From the cell containing the given text, extract its center point as (X, Y) coordinate. 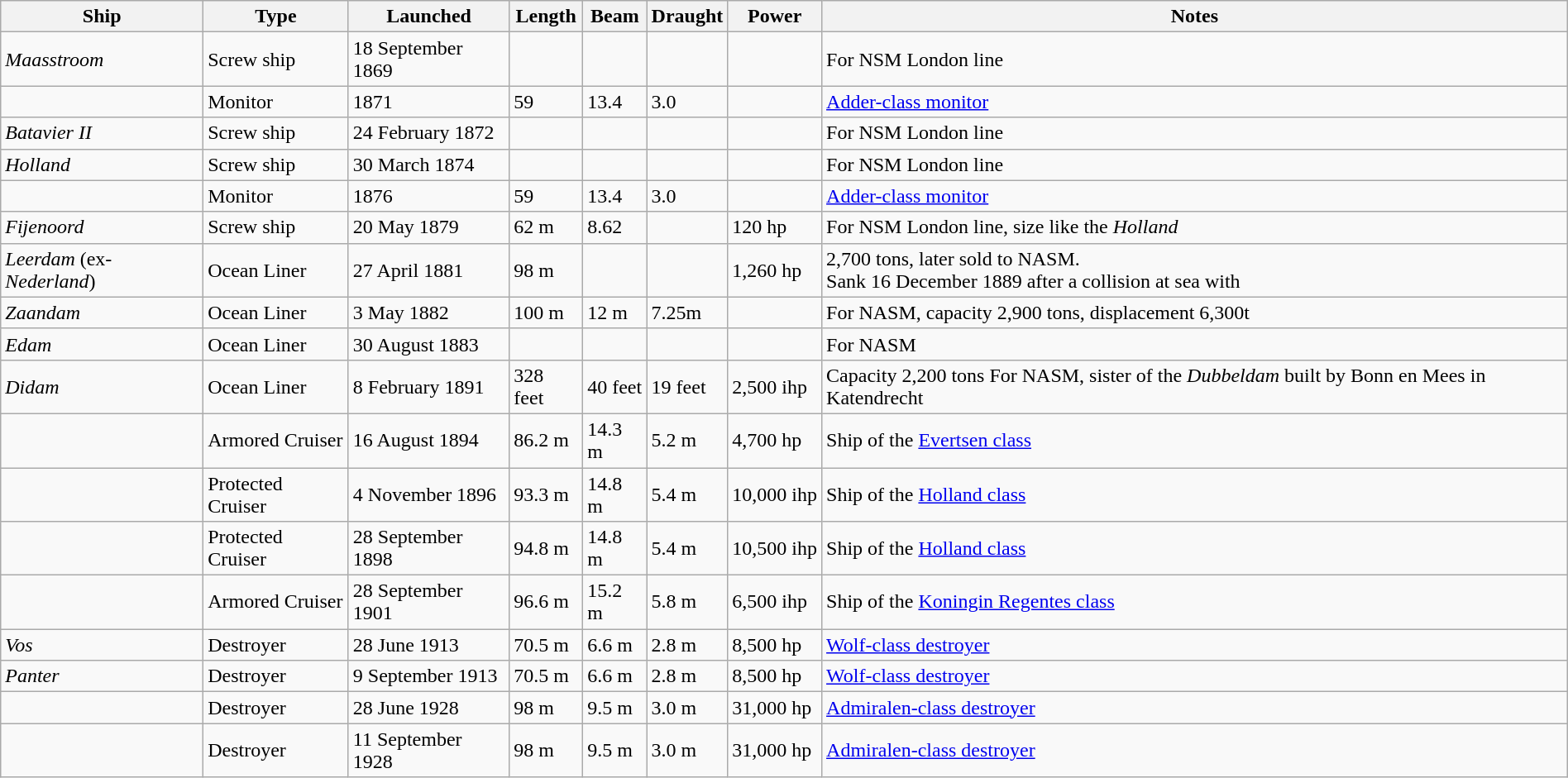
5.2 m (687, 440)
Beam (615, 17)
62 m (546, 227)
16 August 1894 (428, 440)
1,260 hp (775, 270)
4,700 hp (775, 440)
5.8 m (687, 602)
10,000 ihp (775, 494)
2,700 tons, later sold to NASM.Sank 16 December 1889 after a collision at sea with (1195, 270)
94.8 m (546, 549)
28 June 1913 (428, 645)
8 February 1891 (428, 387)
6,500 ihp (775, 602)
Fijenoord (103, 227)
30 August 1883 (428, 344)
19 feet (687, 387)
Length (546, 17)
96.6 m (546, 602)
For NASM (1195, 344)
Draught (687, 17)
27 April 1881 (428, 270)
Panter (103, 676)
For NSM London line, size like the Holland (1195, 227)
9 September 1913 (428, 676)
Maasstroom (103, 60)
28 September 1898 (428, 549)
Notes (1195, 17)
Edam (103, 344)
Capacity 2,200 tons For NASM, sister of the Dubbeldam built by Bonn en Mees in Katendrecht (1195, 387)
7.25m (687, 313)
2,500 ihp (775, 387)
120 hp (775, 227)
Ship (103, 17)
Didam (103, 387)
Ship of the Evertsen class (1195, 440)
10,500 ihp (775, 549)
12 m (615, 313)
Batavier II (103, 133)
Launched (428, 17)
93.3 m (546, 494)
1876 (428, 196)
Type (276, 17)
Power (775, 17)
3 May 1882 (428, 313)
Leerdam (ex-Nederland) (103, 270)
24 February 1872 (428, 133)
11 September 1928 (428, 751)
4 November 1896 (428, 494)
86.2 m (546, 440)
14.3 m (615, 440)
328 feet (546, 387)
28 June 1928 (428, 708)
30 March 1874 (428, 165)
18 September 1869 (428, 60)
28 September 1901 (428, 602)
100 m (546, 313)
Holland (103, 165)
Ship of the Koningin Regentes class (1195, 602)
20 May 1879 (428, 227)
1871 (428, 102)
40 feet (615, 387)
Zaandam (103, 313)
8.62 (615, 227)
Vos (103, 645)
15.2 m (615, 602)
For NASM, capacity 2,900 tons, displacement 6,300t (1195, 313)
